Extract the (x, y) coordinate from the center of the cell holding the provided text.  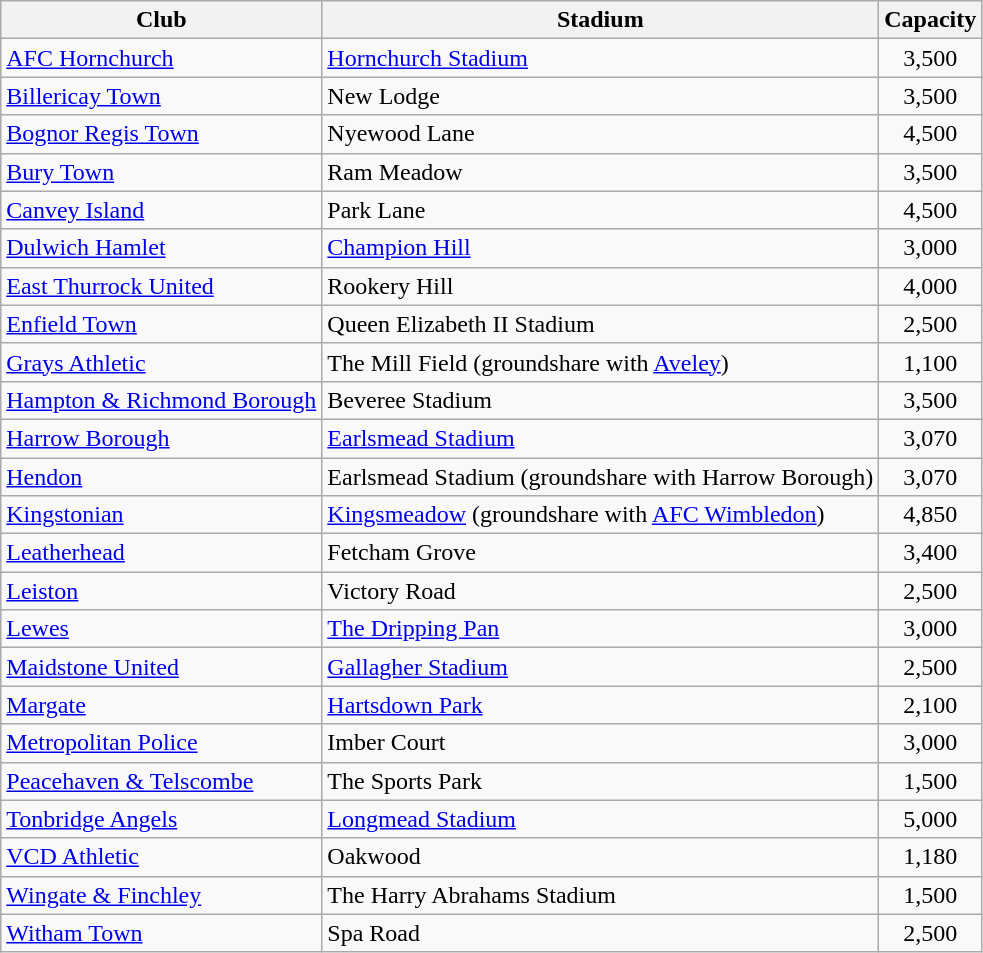
Fetcham Grove (600, 553)
The Mill Field (groundshare with Aveley) (600, 362)
Oakwood (600, 857)
Earlsmead Stadium (groundshare with Harrow Borough) (600, 477)
Hendon (162, 477)
Hartsdown Park (600, 705)
Hampton & Richmond Borough (162, 400)
Earlsmead Stadium (600, 438)
3,400 (930, 553)
Wingate & Finchley (162, 895)
Imber Court (600, 743)
Harrow Borough (162, 438)
Hornchurch Stadium (600, 58)
Spa Road (600, 933)
Kingstonian (162, 515)
Metropolitan Police (162, 743)
Enfield Town (162, 324)
Dulwich Hamlet (162, 248)
Rookery Hill (600, 286)
1,180 (930, 857)
Margate (162, 705)
Queen Elizabeth II Stadium (600, 324)
Witham Town (162, 933)
VCD Athletic (162, 857)
The Sports Park (600, 781)
Grays Athletic (162, 362)
Leatherhead (162, 553)
Peacehaven & Telscombe (162, 781)
Kingsmeadow (groundshare with AFC Wimbledon) (600, 515)
Leiston (162, 591)
Gallagher Stadium (600, 667)
2,100 (930, 705)
5,000 (930, 819)
Bury Town (162, 172)
Tonbridge Angels (162, 819)
Lewes (162, 629)
Club (162, 20)
Ram Meadow (600, 172)
Park Lane (600, 210)
Bognor Regis Town (162, 134)
4,850 (930, 515)
Capacity (930, 20)
New Lodge (600, 96)
AFC Hornchurch (162, 58)
Canvey Island (162, 210)
Nyewood Lane (600, 134)
Longmead Stadium (600, 819)
4,000 (930, 286)
The Harry Abrahams Stadium (600, 895)
Champion Hill (600, 248)
Maidstone United (162, 667)
Billericay Town (162, 96)
East Thurrock United (162, 286)
Beveree Stadium (600, 400)
Victory Road (600, 591)
The Dripping Pan (600, 629)
1,100 (930, 362)
Stadium (600, 20)
